Pinpoint the cell where the given text exists, returning its (x, y) midpoint coordinate. 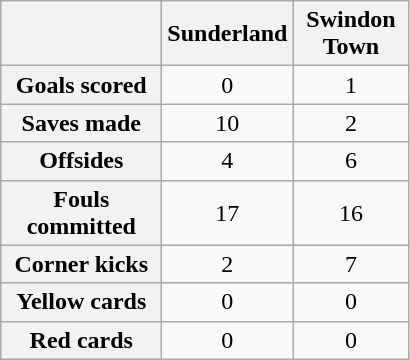
17 (228, 212)
Corner kicks (82, 264)
Offsides (82, 161)
16 (351, 212)
6 (351, 161)
Sunderland (228, 34)
1 (351, 85)
Swindon Town (351, 34)
10 (228, 123)
Red cards (82, 340)
Yellow cards (82, 302)
Saves made (82, 123)
Fouls committed (82, 212)
Goals scored (82, 85)
4 (228, 161)
7 (351, 264)
